Pinpoint the cell where the given text exists, returning its (X, Y) midpoint coordinate. 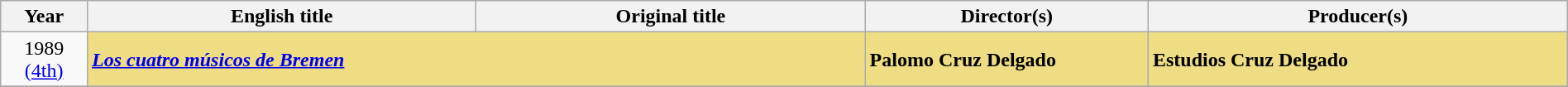
Original title (671, 17)
1989(4th) (45, 60)
Producer(s) (1358, 17)
Year (45, 17)
Palomo Cruz Delgado (1006, 60)
English title (282, 17)
Estudios Cruz Delgado (1358, 60)
Director(s) (1006, 17)
Los cuatro músicos de Bremen (476, 60)
